Locate the cell with the specified text and output its (X, Y) center coordinate. 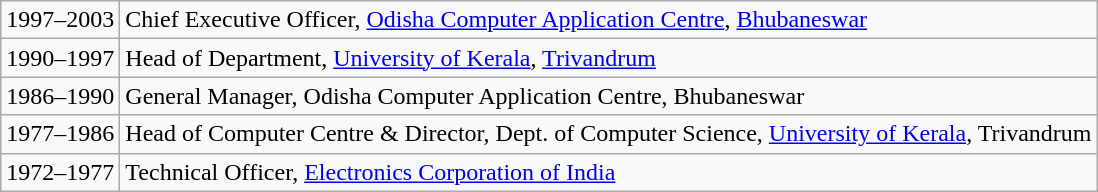
1990–1997 (60, 58)
Chief Executive Officer, Odisha Computer Application Centre, Bhubaneswar (608, 20)
1997–2003 (60, 20)
1977–1986 (60, 134)
Head of Department, University of Kerala, Trivandrum (608, 58)
Technical Officer, Electronics Corporation of India (608, 172)
General Manager, Odisha Computer Application Centre, Bhubaneswar (608, 96)
1972–1977 (60, 172)
1986–1990 (60, 96)
Head of Computer Centre & Director, Dept. of Computer Science, University of Kerala, Trivandrum (608, 134)
